For the text-containing cell, return its midpoint in (x, y) coordinate format. 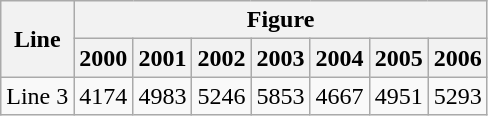
2001 (162, 58)
5246 (222, 96)
2005 (398, 58)
2004 (340, 58)
5293 (458, 96)
2002 (222, 58)
4983 (162, 96)
4174 (104, 96)
2006 (458, 58)
2000 (104, 58)
Line (38, 39)
Line 3 (38, 96)
4667 (340, 96)
4951 (398, 96)
Figure (280, 20)
2003 (280, 58)
5853 (280, 96)
